Output the [x, y] coordinate of the center of the cell containing the given text.  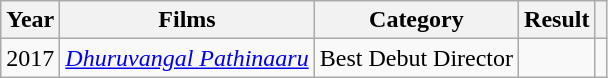
Films [187, 20]
Category [416, 20]
Best Debut Director [416, 58]
Dhuruvangal Pathinaaru [187, 58]
Year [30, 20]
Result [557, 20]
2017 [30, 58]
